For the text-containing cell, return its midpoint in [X, Y] coordinate format. 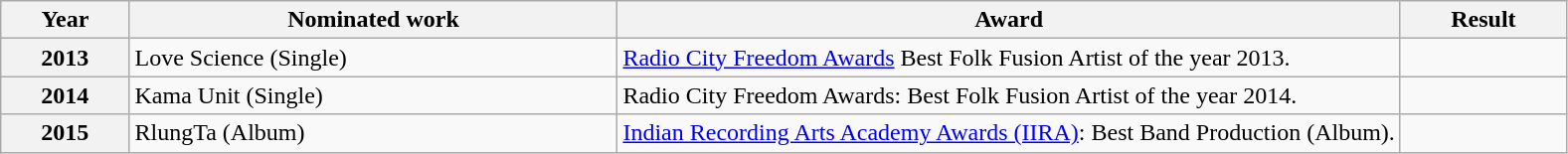
Nominated work [374, 20]
2013 [66, 58]
Kama Unit (Single) [374, 95]
RlungTa (Album) [374, 133]
2014 [66, 95]
Love Science (Single) [374, 58]
Radio City Freedom Awards: Best Folk Fusion Artist of the year 2014. [1008, 95]
2015 [66, 133]
Award [1008, 20]
Indian Recording Arts Academy Awards (IIRA): Best Band Production (Album). [1008, 133]
Year [66, 20]
Result [1483, 20]
Radio City Freedom Awards Best Folk Fusion Artist of the year 2013. [1008, 58]
